Search for the cell housing the specified text and yield its (X, Y) center coordinate. 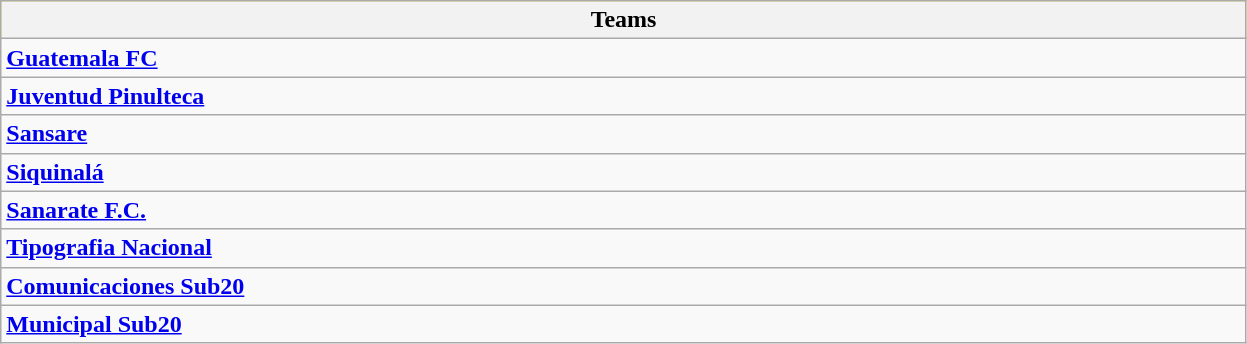
Guatemala FC (624, 58)
Comunicaciones Sub20 (624, 286)
Sanarate F.C. (624, 210)
Tipografia Nacional (624, 248)
Siquinalá (624, 172)
Sansare (624, 134)
Municipal Sub20 (624, 324)
Teams (624, 20)
Juventud Pinulteca (624, 96)
